Locate the cell with the specified text and output its (x, y) center coordinate. 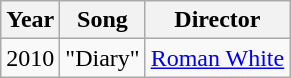
"Diary" (102, 58)
Year (30, 20)
Roman White (218, 58)
2010 (30, 58)
Director (218, 20)
Song (102, 20)
